From the cell containing the given text, extract its center point as (X, Y) coordinate. 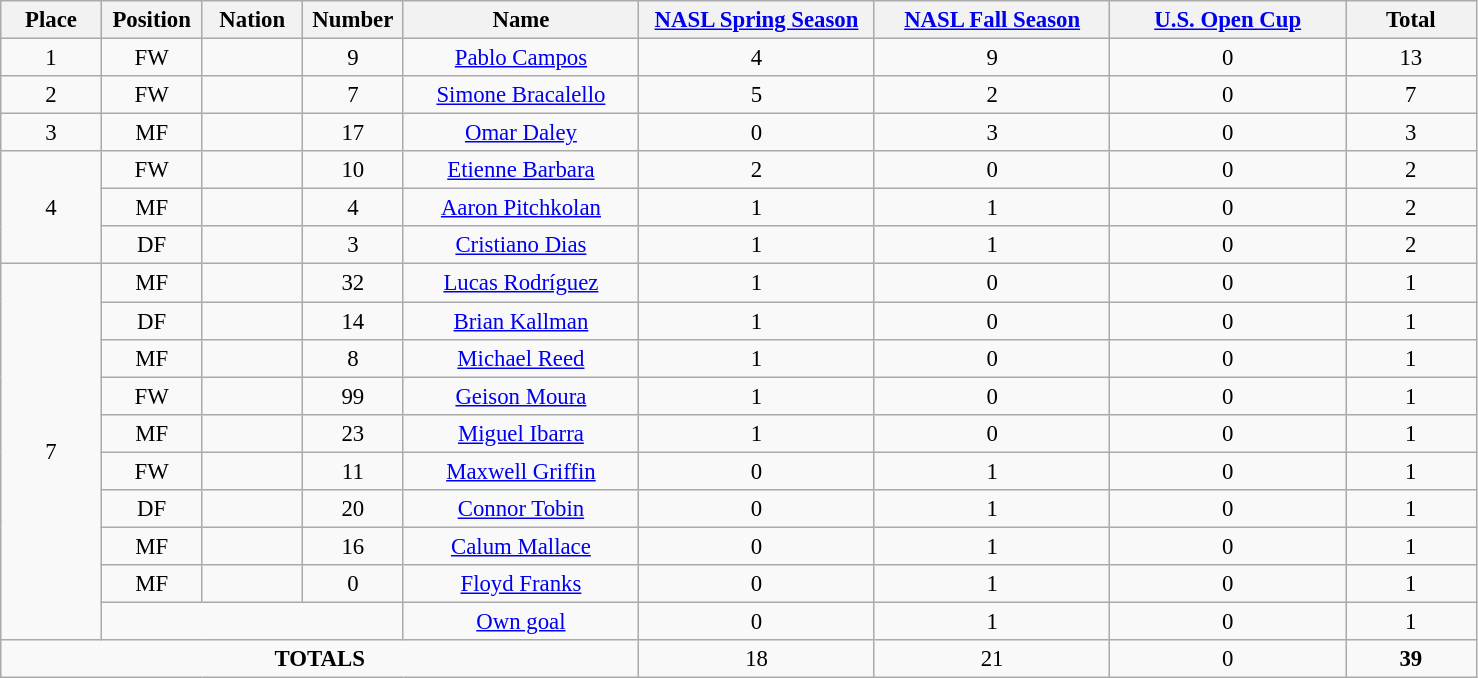
Total (1412, 20)
Etienne Barbara (521, 170)
10 (354, 170)
Omar Daley (521, 133)
Lucas Rodríguez (521, 283)
5 (757, 95)
8 (354, 358)
Floyd Franks (521, 584)
NASL Spring Season (757, 20)
NASL Fall Season (992, 20)
Nation (252, 20)
17 (354, 133)
Miguel Ibarra (521, 433)
13 (1412, 58)
Position (152, 20)
Geison Moura (521, 396)
11 (354, 471)
18 (757, 659)
Calum Mallace (521, 546)
32 (354, 283)
Simone Bracalello (521, 95)
21 (992, 659)
14 (354, 321)
Place (52, 20)
Aaron Pitchkolan (521, 208)
16 (354, 546)
23 (354, 433)
Name (521, 20)
Michael Reed (521, 358)
Own goal (521, 621)
TOTALS (320, 659)
Maxwell Griffin (521, 471)
20 (354, 509)
U.S. Open Cup (1228, 20)
Connor Tobin (521, 509)
Cristiano Dias (521, 245)
Pablo Campos (521, 58)
Brian Kallman (521, 321)
39 (1412, 659)
99 (354, 396)
Number (354, 20)
